Return (X, Y) of the center of cell containing provided text 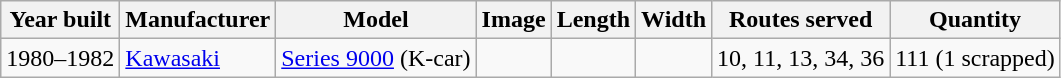
10, 11, 13, 34, 36 (801, 58)
Series 9000 (K-car) (376, 58)
Model (376, 20)
Length (593, 20)
111 (1 scrapped) (976, 58)
Kawasaki (198, 58)
Width (674, 20)
Year built (60, 20)
Manufacturer (198, 20)
Routes served (801, 20)
Quantity (976, 20)
Image (514, 20)
1980–1982 (60, 58)
